Determine the (x, y) coordinate at the center of the cell enclosing the given text.  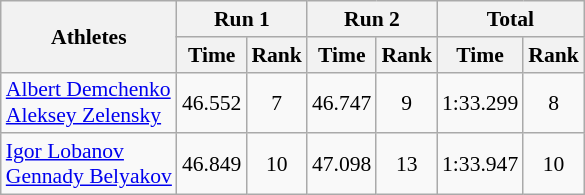
46.552 (212, 102)
9 (406, 102)
Athletes (89, 36)
Run 1 (242, 19)
Total (510, 19)
Run 2 (372, 19)
47.098 (342, 164)
1:33.299 (480, 102)
1:33.947 (480, 164)
7 (276, 102)
Albert Demchenko Aleksey Zelensky (89, 102)
13 (406, 164)
Igor Lobanov Gennady Belyakov (89, 164)
8 (554, 102)
46.747 (342, 102)
46.849 (212, 164)
